Pinpoint the cell where the given text exists, returning its [X, Y] midpoint coordinate. 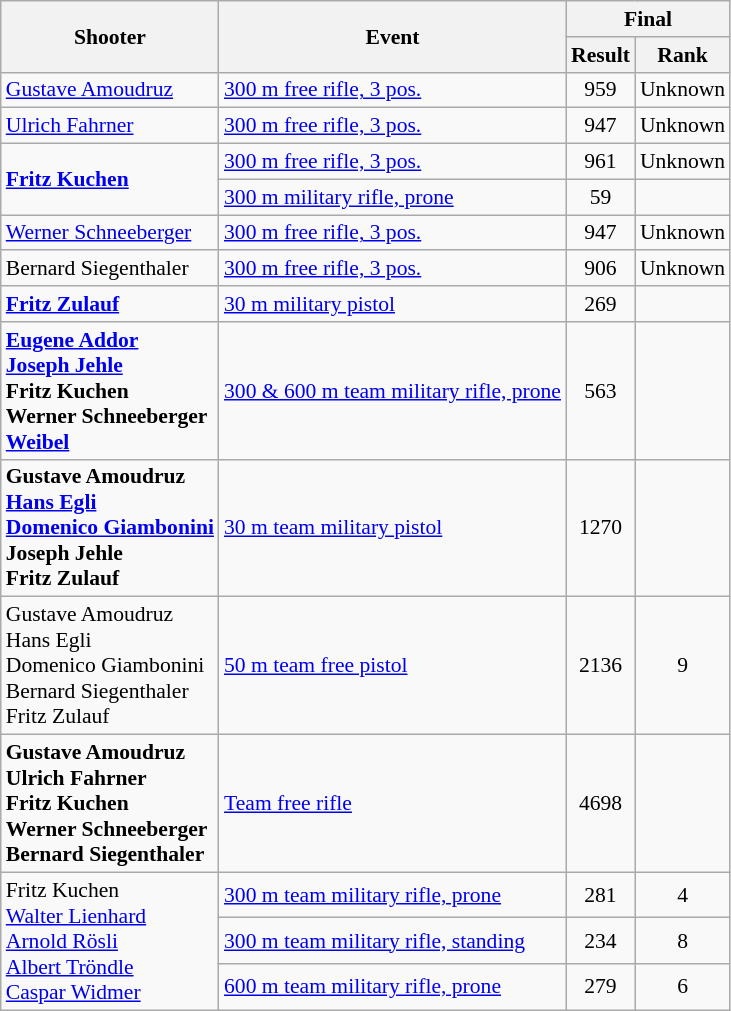
Event [392, 36]
50 m team free pistol [392, 666]
4 [682, 895]
4698 [600, 804]
2136 [600, 666]
269 [600, 304]
Ulrich Fahrner [110, 126]
Fritz Kuchen [110, 180]
Werner Schneeberger [110, 233]
Team free rifle [392, 804]
8 [682, 941]
906 [600, 269]
Final [648, 19]
Gustave Amoudruz [110, 90]
600 m team military rifle, prone [392, 987]
959 [600, 90]
Gustave Amoudruz Hans Egli Domenico Giambonini Joseph Jehle Fritz Zulauf [110, 528]
279 [600, 987]
30 m team military pistol [392, 528]
Rank [682, 55]
Gustave Amoudruz Ulrich Fahrner Fritz Kuchen Werner Schneeberger Bernard Siegenthaler [110, 804]
300 m team military rifle, prone [392, 895]
Gustave Amoudruz Hans Egli Domenico Giambonini Bernard Siegenthaler Fritz Zulauf [110, 666]
Eugene Addor Joseph Jehle Fritz Kuchen Werner Schneeberger Weibel [110, 391]
Shooter [110, 36]
30 m military pistol [392, 304]
961 [600, 162]
563 [600, 391]
59 [600, 197]
6 [682, 987]
300 m team military rifle, standing [392, 941]
300 m military rifle, prone [392, 197]
Fritz Kuchen Walter Lienhard Arnold Rösli Albert Tröndle Caspar Widmer [110, 941]
Fritz Zulauf [110, 304]
281 [600, 895]
9 [682, 666]
Bernard Siegenthaler [110, 269]
Result [600, 55]
234 [600, 941]
1270 [600, 528]
300 & 600 m team military rifle, prone [392, 391]
